Identify which cell holds the provided text, then report its (x, y) central coordinate. 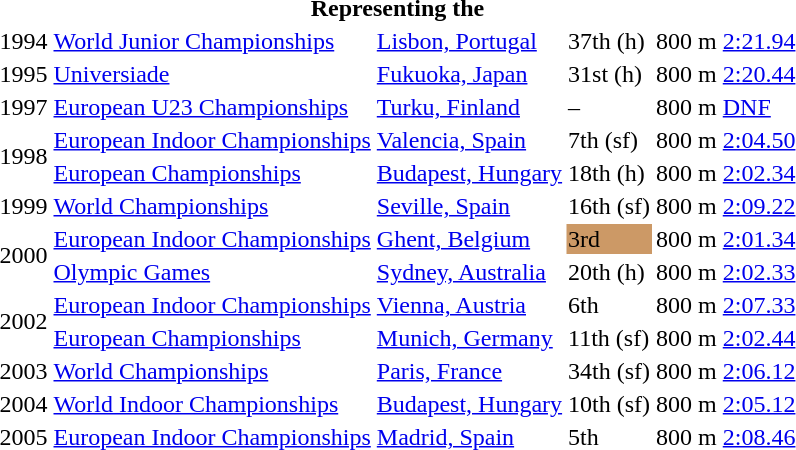
Paris, France (469, 371)
Fukuoka, Japan (469, 74)
World Indoor Championships (212, 404)
37th (h) (610, 41)
Valencia, Spain (469, 140)
Olympic Games (212, 272)
Ghent, Belgium (469, 239)
Turku, Finland (469, 107)
16th (sf) (610, 206)
3rd (610, 239)
18th (h) (610, 173)
Lisbon, Portugal (469, 41)
20th (h) (610, 272)
World Junior Championships (212, 41)
34th (sf) (610, 371)
European U23 Championships (212, 107)
Sydney, Australia (469, 272)
Vienna, Austria (469, 305)
31st (h) (610, 74)
Universiade (212, 74)
Seville, Spain (469, 206)
10th (sf) (610, 404)
6th (610, 305)
Munich, Germany (469, 338)
11th (sf) (610, 338)
– (610, 107)
7th (sf) (610, 140)
